Search for the cell housing the specified text and yield its [x, y] center coordinate. 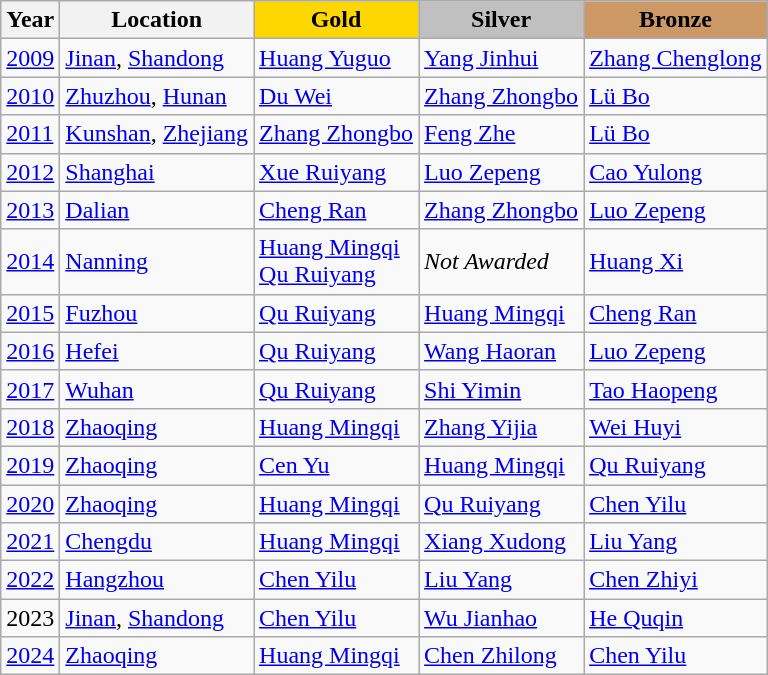
Yang Jinhui [502, 58]
Cao Yulong [676, 172]
2020 [30, 503]
2014 [30, 262]
Year [30, 20]
Hangzhou [157, 580]
Bronze [676, 20]
Gold [336, 20]
Zhang Yijia [502, 427]
Kunshan, Zhejiang [157, 134]
2023 [30, 618]
Hefei [157, 351]
Huang Yuguo [336, 58]
2012 [30, 172]
Xue Ruiyang [336, 172]
Zhuzhou, Hunan [157, 96]
Wu Jianhao [502, 618]
2009 [30, 58]
Feng Zhe [502, 134]
Shi Yimin [502, 389]
2021 [30, 542]
Tao Haopeng [676, 389]
2019 [30, 465]
Wuhan [157, 389]
Huang Xi [676, 262]
2011 [30, 134]
Chengdu [157, 542]
2015 [30, 313]
Wei Huyi [676, 427]
2013 [30, 210]
Huang MingqiQu Ruiyang [336, 262]
Chen Zhiyi [676, 580]
2016 [30, 351]
Chen Zhilong [502, 656]
2018 [30, 427]
2022 [30, 580]
Shanghai [157, 172]
2010 [30, 96]
Dalian [157, 210]
Nanning [157, 262]
Xiang Xudong [502, 542]
He Quqin [676, 618]
Du Wei [336, 96]
Cen Yu [336, 465]
Fuzhou [157, 313]
Not Awarded [502, 262]
Wang Haoran [502, 351]
Location [157, 20]
2017 [30, 389]
Zhang Chenglong [676, 58]
Silver [502, 20]
2024 [30, 656]
